Provide the [x, y] coordinate of the cell's center where the given text is located.  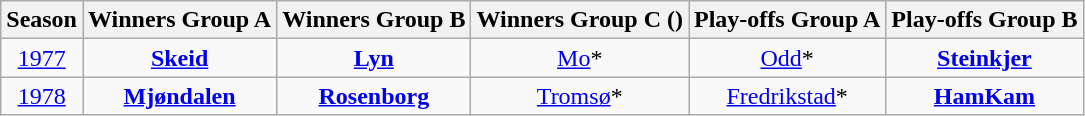
Play-offs Group A [786, 20]
Winners Group C () [580, 20]
Mo* [580, 58]
Fredrikstad* [786, 96]
1977 [42, 58]
Steinkjer [984, 58]
Odd* [786, 58]
Winners Group B [374, 20]
Lyn [374, 58]
Winners Group A [179, 20]
HamKam [984, 96]
1978 [42, 96]
Rosenborg [374, 96]
Play-offs Group B [984, 20]
Season [42, 20]
Mjøndalen [179, 96]
Skeid [179, 58]
Tromsø* [580, 96]
